Search for the cell housing the specified text and yield its (X, Y) center coordinate. 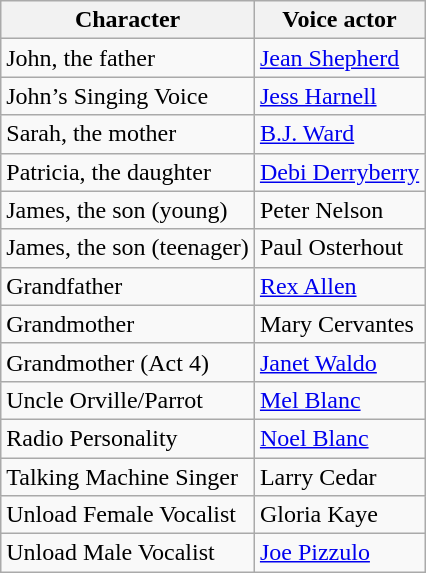
Mary Cervantes (339, 324)
Paul Osterhout (339, 248)
Mel Blanc (339, 400)
Unload Female Vocalist (128, 515)
Grandfather (128, 286)
B.J. Ward (339, 134)
Noel Blanc (339, 438)
Janet Waldo (339, 362)
James, the son (young) (128, 210)
Rex Allen (339, 286)
Gloria Kaye (339, 515)
Peter Nelson (339, 210)
John, the father (128, 58)
Debi Derryberry (339, 172)
Joe Pizzulo (339, 553)
Voice actor (339, 20)
Uncle Orville/Parrot (128, 400)
Unload Male Vocalist (128, 553)
Grandmother (Act 4) (128, 362)
Jess Harnell (339, 96)
Larry Cedar (339, 477)
Patricia, the daughter (128, 172)
James, the son (teenager) (128, 248)
Sarah, the mother (128, 134)
John’s Singing Voice (128, 96)
Jean Shepherd (339, 58)
Radio Personality (128, 438)
Grandmother (128, 324)
Character (128, 20)
Talking Machine Singer (128, 477)
